Search for the cell housing the specified text and yield its (x, y) center coordinate. 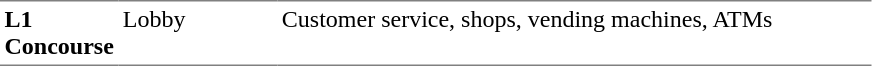
L1Concourse (59, 33)
Lobby (198, 33)
Customer service, shops, vending machines, ATMs (574, 33)
